Search for the cell housing the specified text and yield its (x, y) center coordinate. 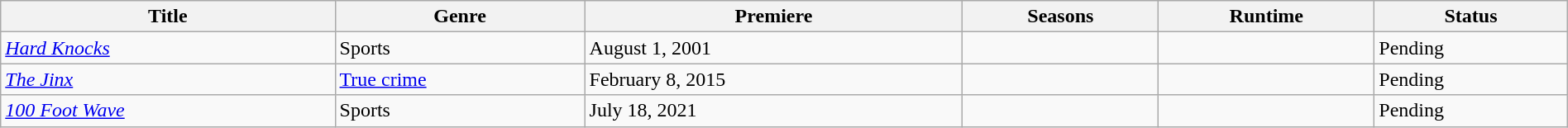
February 8, 2015 (774, 79)
Premiere (774, 17)
July 18, 2021 (774, 111)
Title (168, 17)
Genre (460, 17)
100 Foot Wave (168, 111)
True crime (460, 79)
Seasons (1060, 17)
The Jinx (168, 79)
Status (1470, 17)
Runtime (1267, 17)
Hard Knocks (168, 48)
August 1, 2001 (774, 48)
